Extract the (X, Y) coordinate from the center of the cell holding the provided text.  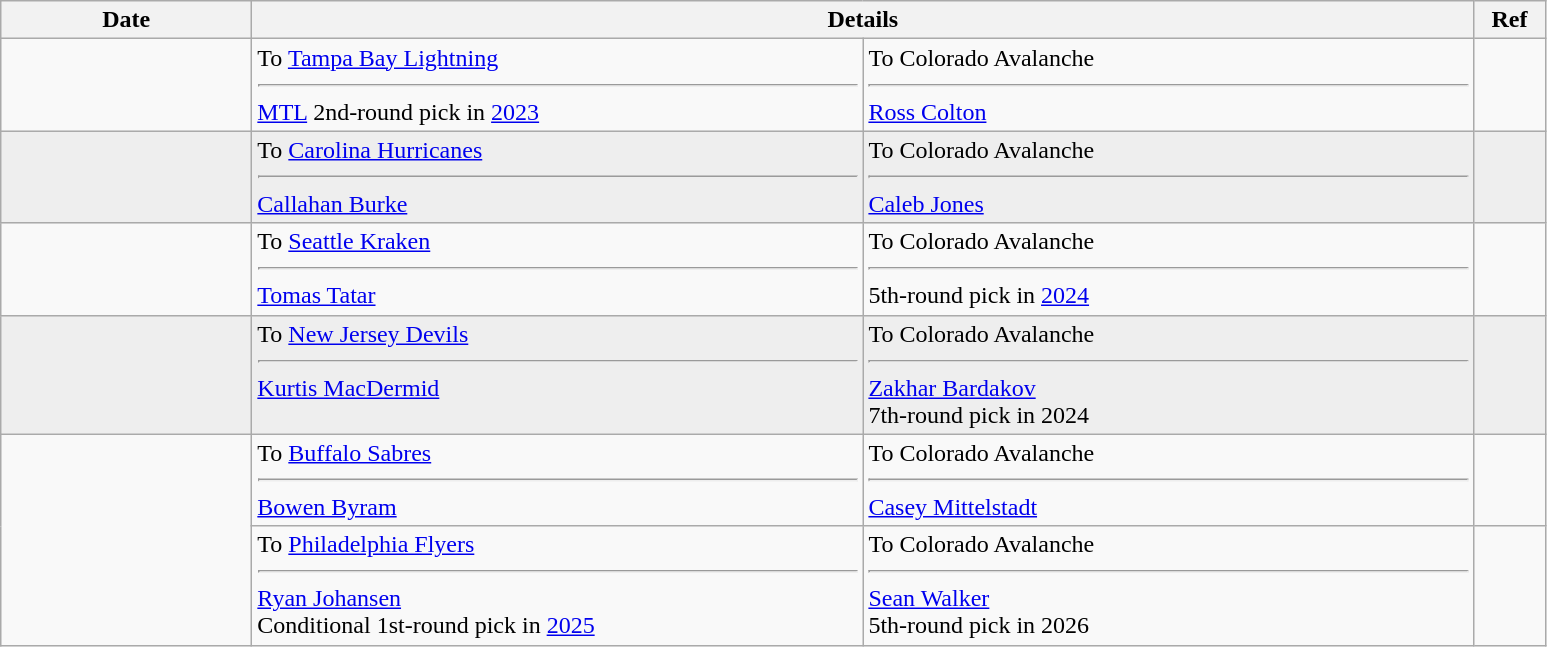
To Seattle KrakenTomas Tatar (558, 269)
To Buffalo SabresBowen Byram (558, 480)
To Colorado AvalancheSean Walker5th-round pick in 2026 (1168, 586)
To Colorado AvalancheCasey Mittelstadt (1168, 480)
To Philadelphia FlyersRyan JohansenConditional 1st-round pick in 2025 (558, 586)
To Colorado AvalancheRoss Colton (1168, 85)
Date (126, 20)
To Tampa Bay LightningMTL 2nd-round pick in 2023 (558, 85)
Ref (1510, 20)
Details (863, 20)
To New Jersey DevilsKurtis MacDermid (558, 374)
To Colorado AvalancheCaleb Jones (1168, 177)
To Colorado Avalanche5th-round pick in 2024 (1168, 269)
To Carolina HurricanesCallahan Burke (558, 177)
To Colorado AvalancheZakhar Bardakov7th-round pick in 2024 (1168, 374)
